Determine the [x, y] coordinate at the center of the cell enclosing the given text.  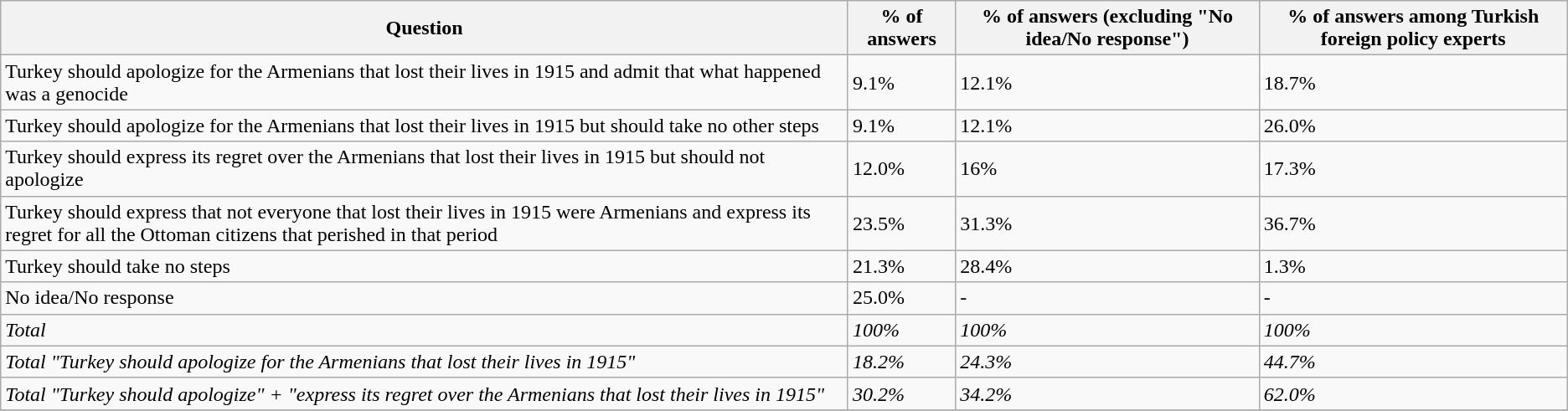
% of answers among Turkish foreign policy experts [1413, 28]
25.0% [901, 298]
44.7% [1413, 362]
34.2% [1107, 393]
31.3% [1107, 223]
% of answers [901, 28]
28.4% [1107, 266]
17.3% [1413, 169]
62.0% [1413, 393]
Turkey should express its regret over the Armenians that lost their lives in 1915 but should not apologize [425, 169]
Total "Turkey should apologize for the Armenians that lost their lives in 1915" [425, 362]
18.2% [901, 362]
21.3% [901, 266]
Turkey should take no steps [425, 266]
26.0% [1413, 126]
% of answers (excluding "No idea/No response") [1107, 28]
Question [425, 28]
24.3% [1107, 362]
Turkey should apologize for the Armenians that lost their lives in 1915 and admit that what happened was a genocide [425, 82]
23.5% [901, 223]
12.0% [901, 169]
36.7% [1413, 223]
1.3% [1413, 266]
No idea/No response [425, 298]
16% [1107, 169]
Turkey should apologize for the Armenians that lost their lives in 1915 but should take no other steps [425, 126]
Total "Turkey should apologize" + "express its regret over the Armenians that lost their lives in 1915" [425, 393]
Total [425, 330]
30.2% [901, 393]
18.7% [1413, 82]
